Detect which cell encompasses the target text, then output its (x, y) center coordinate. 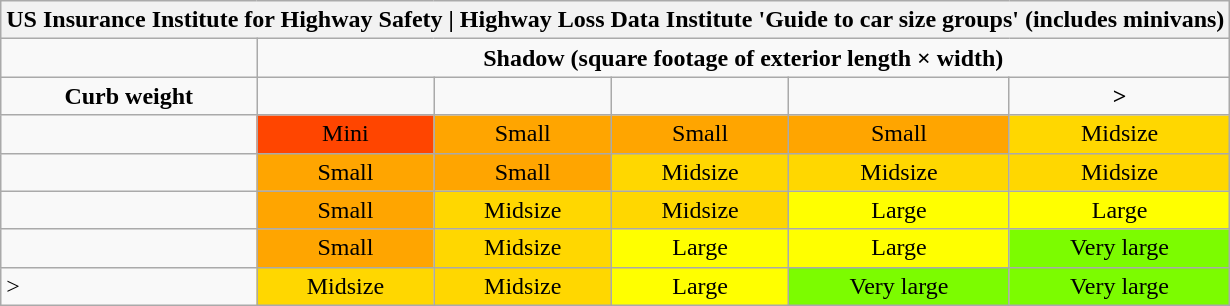
Mini (346, 134)
Shadow (square footage of exterior length × width) (744, 58)
US Insurance Institute for Highway Safety | Highway Loss Data Institute 'Guide to car size groups' (includes minivans) (616, 20)
Curb weight (129, 96)
